From the cell containing the given text, extract its center point as (x, y) coordinate. 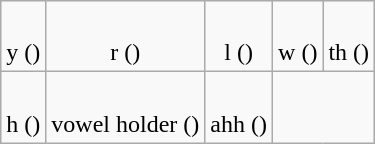
l () (239, 36)
ahh () (239, 108)
th () (349, 36)
w () (298, 36)
vowel holder () (126, 108)
r () (126, 36)
h () (24, 108)
y () (24, 36)
